Search for the cell housing the specified text and yield its [X, Y] center coordinate. 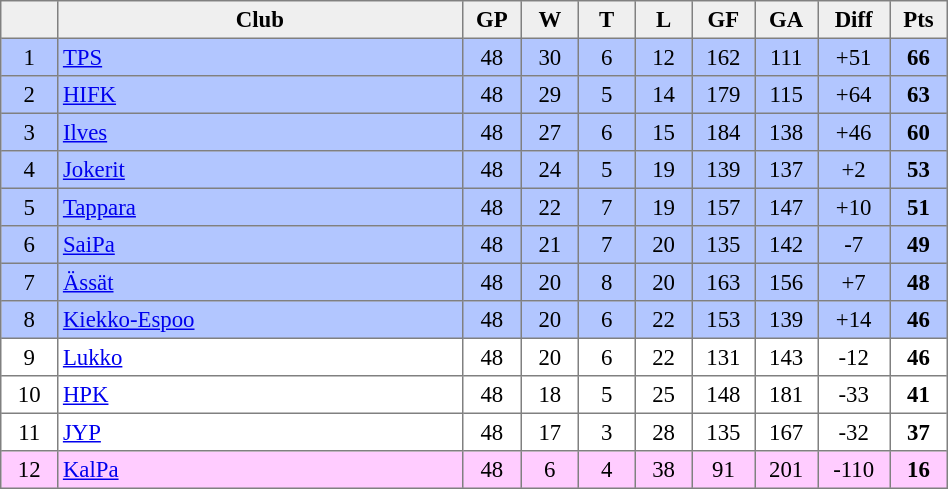
10 [30, 395]
-32 [854, 432]
38 [664, 470]
131 [724, 357]
1 [30, 57]
Lukko [260, 357]
25 [664, 395]
W [550, 20]
-7 [854, 245]
37 [919, 432]
Pts [919, 20]
60 [919, 132]
14 [664, 95]
15 [664, 132]
111 [786, 57]
41 [919, 395]
SaiPa [260, 245]
18 [550, 395]
138 [786, 132]
153 [724, 320]
24 [550, 170]
Diff [854, 20]
179 [724, 95]
16 [919, 470]
GA [786, 20]
53 [919, 170]
T [606, 20]
28 [664, 432]
Club [260, 20]
115 [786, 95]
162 [724, 57]
JYP [260, 432]
147 [786, 207]
163 [724, 282]
29 [550, 95]
30 [550, 57]
-110 [854, 470]
+2 [854, 170]
-33 [854, 395]
KalPa [260, 470]
143 [786, 357]
+10 [854, 207]
L [664, 20]
142 [786, 245]
TPS [260, 57]
Ässät [260, 282]
11 [30, 432]
GF [724, 20]
148 [724, 395]
17 [550, 432]
+46 [854, 132]
137 [786, 170]
2 [30, 95]
Tappara [260, 207]
Ilves [260, 132]
157 [724, 207]
GP [492, 20]
HPK [260, 395]
+7 [854, 282]
201 [786, 470]
+64 [854, 95]
-12 [854, 357]
63 [919, 95]
HIFK [260, 95]
+51 [854, 57]
51 [919, 207]
Jokerit [260, 170]
Kiekko-Espoo [260, 320]
167 [786, 432]
91 [724, 470]
66 [919, 57]
49 [919, 245]
9 [30, 357]
156 [786, 282]
27 [550, 132]
184 [724, 132]
181 [786, 395]
21 [550, 245]
+14 [854, 320]
